Provide the [x, y] coordinate of the cell's center where the given text is located.  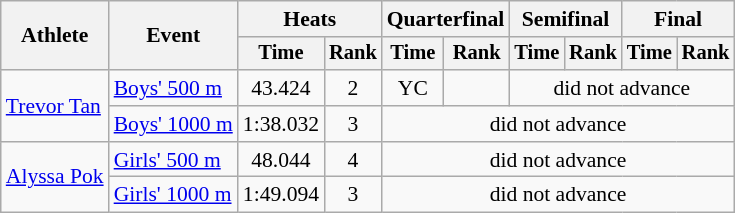
Boys' 1000 m [174, 124]
Quarterfinal [446, 19]
Event [174, 36]
Trevor Tan [55, 106]
Girls' 1000 m [174, 195]
YC [413, 88]
2 [353, 88]
1:38.032 [281, 124]
Semifinal [565, 19]
Alyssa Pok [55, 178]
Girls' 500 m [174, 160]
1:49.094 [281, 195]
48.044 [281, 160]
Final [678, 19]
Heats [310, 19]
Athlete [55, 36]
43.424 [281, 88]
Boys' 500 m [174, 88]
4 [353, 160]
